Output the [x, y] coordinate of the center of the cell containing the given text.  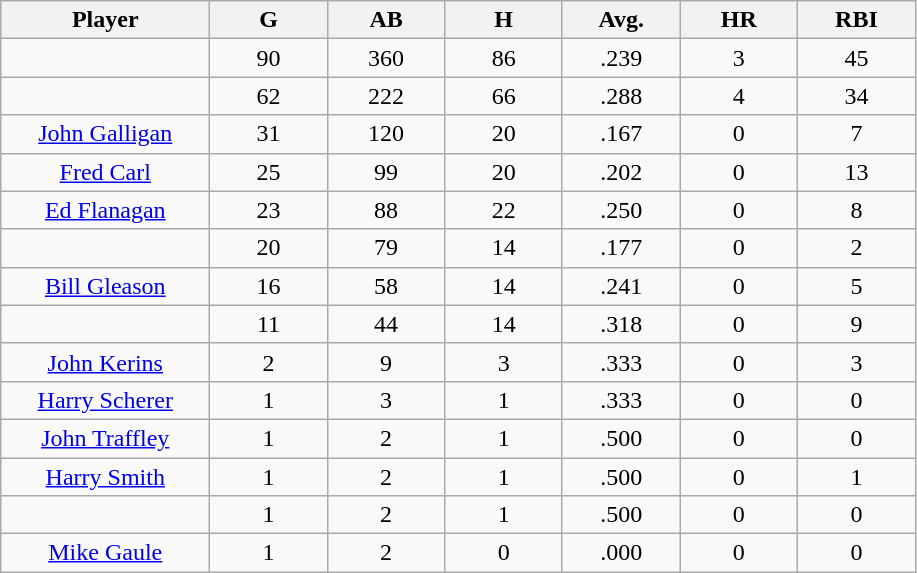
.167 [621, 134]
120 [386, 134]
Mike Gaule [106, 553]
Player [106, 20]
8 [857, 210]
.202 [621, 172]
.239 [621, 58]
4 [739, 96]
62 [269, 96]
360 [386, 58]
16 [269, 286]
90 [269, 58]
HR [739, 20]
34 [857, 96]
31 [269, 134]
23 [269, 210]
11 [269, 324]
45 [857, 58]
John Galligan [106, 134]
.250 [621, 210]
RBI [857, 20]
John Kerins [106, 362]
Bill Gleason [106, 286]
5 [857, 286]
86 [504, 58]
25 [269, 172]
.288 [621, 96]
58 [386, 286]
.241 [621, 286]
222 [386, 96]
.000 [621, 553]
.177 [621, 248]
88 [386, 210]
Harry Scherer [106, 400]
John Traffley [106, 438]
66 [504, 96]
44 [386, 324]
Ed Flanagan [106, 210]
Fred Carl [106, 172]
Harry Smith [106, 477]
7 [857, 134]
79 [386, 248]
.318 [621, 324]
22 [504, 210]
AB [386, 20]
99 [386, 172]
G [269, 20]
H [504, 20]
Avg. [621, 20]
13 [857, 172]
